For the text-containing cell, return its midpoint in [x, y] coordinate format. 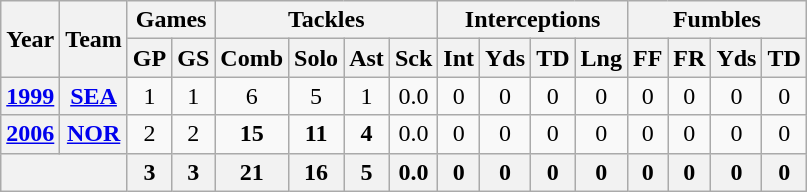
Fumbles [716, 20]
SEA [94, 96]
GP [149, 58]
GS [194, 58]
Year [30, 39]
2006 [30, 134]
Int [459, 58]
21 [252, 172]
Ast [367, 58]
Solo [316, 58]
15 [252, 134]
Interceptions [533, 20]
16 [316, 172]
FR [690, 58]
Lng [601, 58]
Tackles [326, 20]
1999 [30, 96]
4 [367, 134]
11 [316, 134]
Sck [413, 58]
FF [647, 58]
Games [170, 20]
Comb [252, 58]
NOR [94, 134]
Team [94, 39]
6 [252, 96]
